Return [x, y] of the center of cell containing provided text 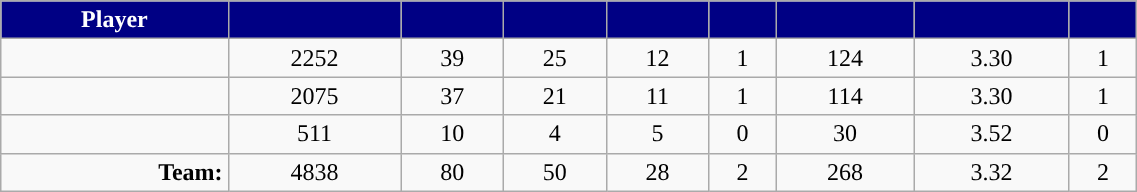
5 [658, 134]
114 [845, 96]
4838 [314, 172]
30 [845, 134]
511 [314, 134]
3.32 [992, 172]
10 [452, 134]
80 [452, 172]
124 [845, 58]
Player [114, 20]
28 [658, 172]
3.52 [992, 134]
25 [556, 58]
4 [556, 134]
39 [452, 58]
50 [556, 172]
37 [452, 96]
268 [845, 172]
2075 [314, 96]
Team: [114, 172]
2252 [314, 58]
21 [556, 96]
11 [658, 96]
12 [658, 58]
